Extract the (X, Y) coordinate from the center of the cell holding the provided text.  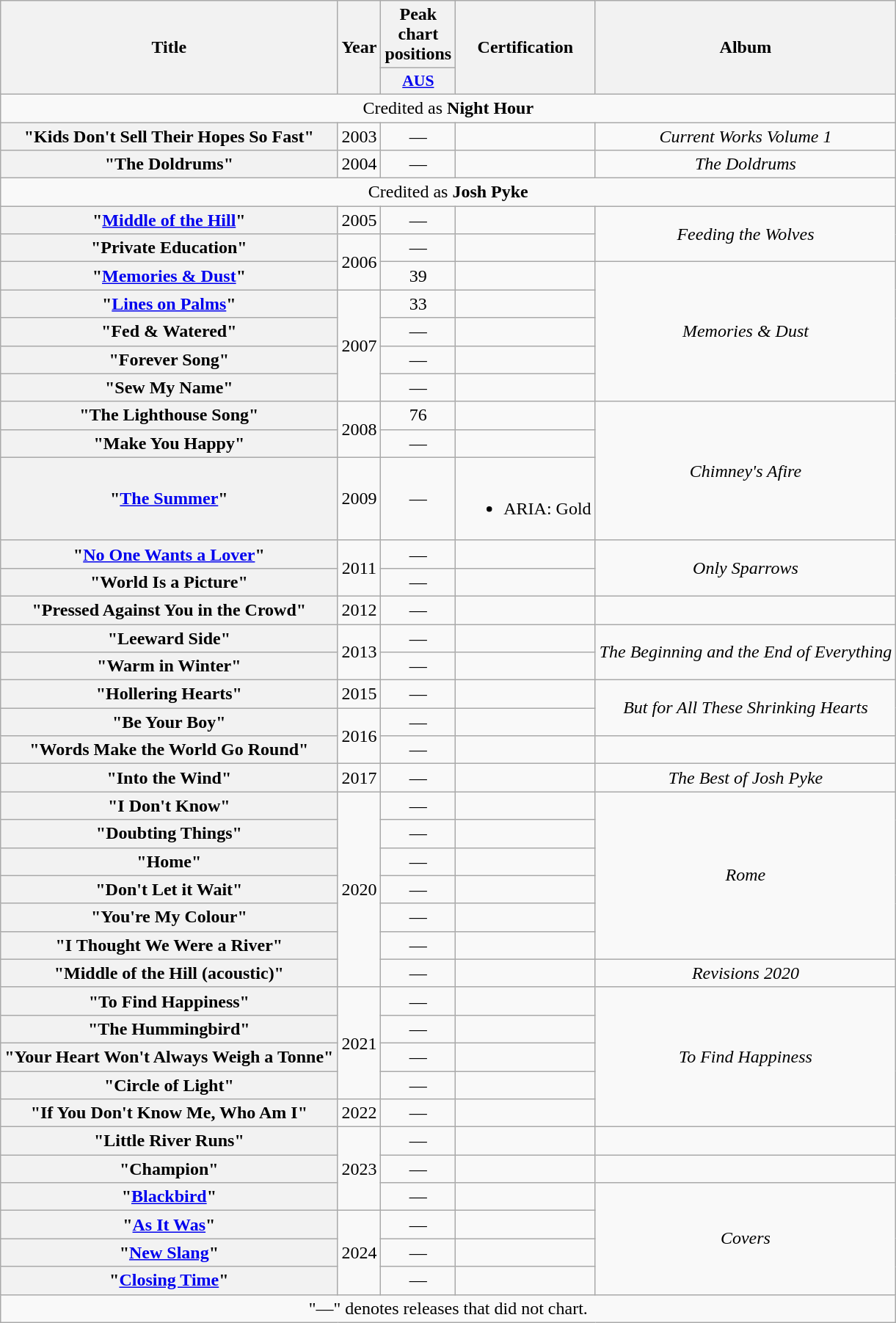
"Lines on Palms" (169, 304)
2013 (360, 652)
"—" denotes releases that did not chart. (448, 1308)
"Little River Runs" (169, 1141)
Feeding the Wolves (746, 234)
"Your Heart Won't Always Weigh a Tonne" (169, 1057)
"The Hummingbird" (169, 1029)
2005 (360, 220)
ARIA: Gold (525, 499)
The Doldrums (746, 164)
AUS (418, 81)
"Fed & Watered" (169, 332)
The Beginning and the End of Everything (746, 652)
2004 (360, 164)
"Blackbird" (169, 1197)
2022 (360, 1113)
"Private Education" (169, 248)
"Circle of Light" (169, 1085)
Rome (746, 875)
"The Lighthouse Song" (169, 415)
"You're My Colour" (169, 917)
"Memories & Dust" (169, 276)
2007 (360, 346)
2023 (360, 1169)
Revisions 2020 (746, 973)
2012 (360, 610)
Certification (525, 48)
"Champion" (169, 1169)
2021 (360, 1043)
"Into the Wind" (169, 778)
To Find Happiness (746, 1057)
Credited as Night Hour (448, 108)
2008 (360, 429)
2003 (360, 136)
"Middle of the Hill" (169, 220)
"Home" (169, 861)
39 (418, 276)
"Doubting Things" (169, 834)
2009 (360, 499)
"Middle of the Hill (acoustic)" (169, 973)
"Kids Don't Sell Their Hopes So Fast" (169, 136)
The Best of Josh Pyke (746, 778)
"Leeward Side" (169, 638)
Memories & Dust (746, 332)
"New Slang" (169, 1253)
2017 (360, 778)
76 (418, 415)
2015 (360, 694)
"Hollering Hearts" (169, 694)
"Be Your Boy" (169, 722)
2006 (360, 262)
"If You Don't Know Me, Who Am I" (169, 1113)
Title (169, 48)
"Words Make the World Go Round" (169, 750)
Peak chart positions (418, 34)
Covers (746, 1239)
But for All These Shrinking Hearts (746, 708)
Year (360, 48)
"Sew My Name" (169, 387)
2011 (360, 568)
"The Summer" (169, 499)
"I Thought We Were a River" (169, 945)
"To Find Happiness" (169, 1001)
2024 (360, 1253)
2016 (360, 736)
"No One Wants a Lover" (169, 554)
"The Doldrums" (169, 164)
Chimney's Afire (746, 471)
Only Sparrows (746, 568)
Album (746, 48)
"Make You Happy" (169, 443)
"Warm in Winter" (169, 666)
"World Is a Picture" (169, 582)
2020 (360, 889)
"Closing Time" (169, 1280)
Current Works Volume 1 (746, 136)
"Pressed Against You in the Crowd" (169, 610)
"Don't Let it Wait" (169, 889)
Credited as Josh Pyke (448, 192)
"As It Was" (169, 1225)
"I Don't Know" (169, 806)
"Forever Song" (169, 360)
33 (418, 304)
